Search for the cell housing the specified text and yield its [X, Y] center coordinate. 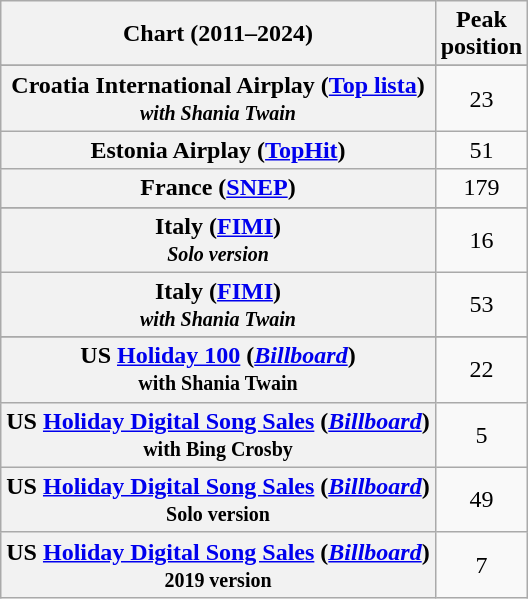
7 [481, 564]
US Holiday Digital Song Sales (Billboard)2019 version [218, 564]
5 [481, 434]
49 [481, 500]
Estonia Airplay (TopHit) [218, 150]
Peakposition [481, 34]
Chart (2011–2024) [218, 34]
US Holiday Digital Song Sales (Billboard)with Bing Crosby [218, 434]
23 [481, 98]
Croatia International Airplay (Top lista)with Shania Twain [218, 98]
53 [481, 304]
US Holiday Digital Song Sales (Billboard)Solo version [218, 500]
US Holiday 100 (Billboard)with Shania Twain [218, 370]
22 [481, 370]
France (SNEP) [218, 188]
Italy (FIMI)Solo version [218, 240]
16 [481, 240]
179 [481, 188]
Italy (FIMI)with Shania Twain [218, 304]
51 [481, 150]
